Output the (x, y) coordinate of the center of the cell containing the given text.  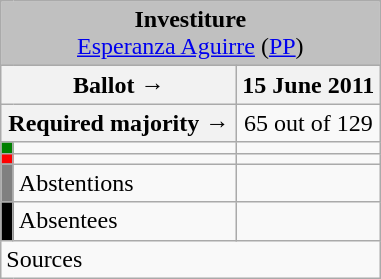
15 June 2011 (308, 85)
Absentees (125, 221)
65 out of 129 (308, 123)
Required majority → (119, 123)
InvestitureEsperanza Aguirre (PP) (190, 34)
Ballot → (119, 85)
Abstentions (125, 183)
Sources (190, 259)
